From the cell containing the given text, extract its center point as [x, y] coordinate. 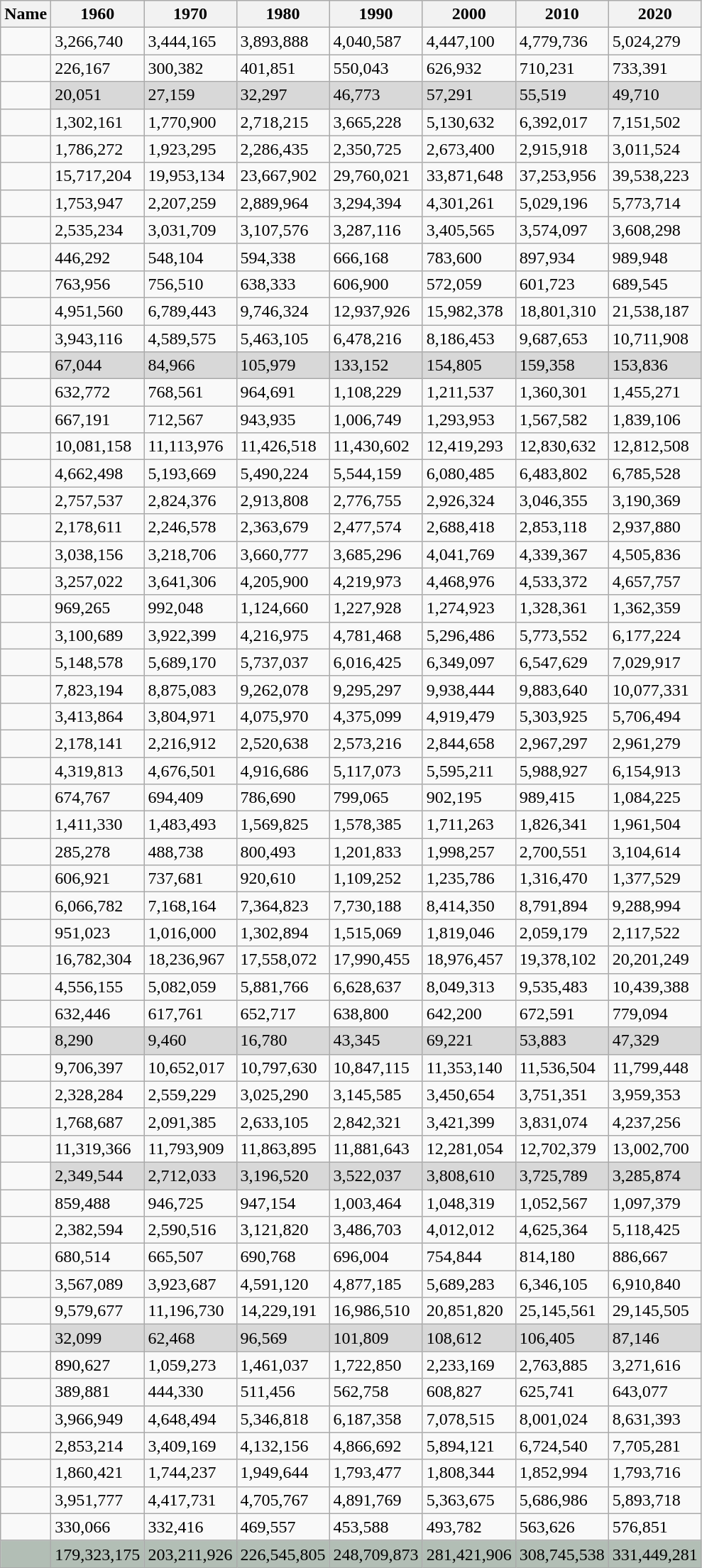
12,937,926 [376, 311]
226,545,805 [283, 1554]
4,132,156 [283, 1446]
2000 [468, 14]
1,360,301 [562, 393]
17,990,455 [376, 960]
2,059,179 [562, 933]
6,066,782 [98, 906]
3,100,689 [98, 635]
12,419,293 [468, 446]
1,108,229 [376, 393]
859,488 [98, 1203]
3,266,740 [98, 41]
105,979 [283, 366]
62,468 [190, 1338]
8,631,393 [654, 1419]
23,667,902 [283, 176]
3,121,820 [283, 1230]
9,288,994 [654, 906]
39,538,223 [654, 176]
6,724,540 [562, 1446]
601,723 [562, 284]
2,967,297 [562, 743]
1,826,341 [562, 825]
8,791,894 [562, 906]
446,292 [98, 257]
690,768 [283, 1257]
2,559,229 [190, 1095]
9,706,397 [98, 1068]
886,667 [654, 1257]
6,016,425 [376, 662]
3,966,949 [98, 1419]
594,338 [283, 257]
37,253,956 [562, 176]
5,303,925 [562, 716]
18,976,457 [468, 960]
969,265 [98, 608]
3,923,687 [190, 1284]
10,077,331 [654, 689]
5,148,578 [98, 662]
1,515,069 [376, 933]
3,409,169 [190, 1446]
2,382,594 [98, 1230]
9,295,297 [376, 689]
5,773,714 [654, 203]
69,221 [468, 1041]
20,051 [98, 95]
4,705,767 [283, 1500]
2,763,885 [562, 1365]
2,216,912 [190, 743]
1,793,477 [376, 1473]
11,426,518 [283, 446]
3,271,616 [654, 1365]
2,913,808 [283, 500]
1,461,037 [283, 1365]
2,178,141 [98, 743]
5,490,224 [283, 473]
4,916,686 [283, 770]
2,477,574 [376, 527]
4,041,769 [468, 554]
12,812,508 [654, 446]
25,145,561 [562, 1311]
1,302,161 [98, 122]
11,196,730 [190, 1311]
330,066 [98, 1527]
1990 [376, 14]
453,588 [376, 1527]
2,590,516 [190, 1230]
6,080,485 [468, 473]
989,415 [562, 798]
9,746,324 [283, 311]
5,988,927 [562, 770]
2,937,880 [654, 527]
5,082,059 [190, 987]
643,077 [654, 1392]
2,961,279 [654, 743]
562,758 [376, 1392]
3,145,585 [376, 1095]
84,966 [190, 366]
2,328,284 [98, 1095]
11,863,895 [283, 1148]
2,688,418 [468, 527]
20,851,820 [468, 1311]
3,025,290 [283, 1095]
763,956 [98, 284]
710,231 [562, 68]
4,891,769 [376, 1500]
606,921 [98, 879]
106,405 [562, 1338]
3,011,524 [654, 149]
11,799,448 [654, 1068]
1,819,046 [468, 933]
3,444,165 [190, 41]
737,681 [190, 879]
49,710 [654, 95]
2,350,725 [376, 149]
469,557 [283, 1527]
5,737,037 [283, 662]
8,001,024 [562, 1419]
947,154 [283, 1203]
672,591 [562, 1014]
1,786,272 [98, 149]
3,751,351 [562, 1095]
550,043 [376, 68]
248,709,873 [376, 1554]
6,910,840 [654, 1284]
5,193,669 [190, 473]
3,660,777 [283, 554]
2,853,214 [98, 1446]
9,460 [190, 1041]
6,478,216 [376, 339]
8,875,083 [190, 689]
308,745,538 [562, 1554]
7,168,164 [190, 906]
11,536,504 [562, 1068]
6,349,097 [468, 662]
2,776,755 [376, 500]
1,302,894 [283, 933]
3,421,399 [468, 1122]
5,686,986 [562, 1500]
2,915,918 [562, 149]
7,029,917 [654, 662]
6,789,443 [190, 311]
2,286,435 [283, 149]
5,346,818 [283, 1419]
1,211,537 [468, 393]
153,836 [654, 366]
2,349,544 [98, 1175]
3,413,864 [98, 716]
1,097,379 [654, 1203]
943,935 [283, 420]
989,948 [654, 257]
5,029,196 [562, 203]
2,700,551 [562, 852]
19,953,134 [190, 176]
689,545 [654, 284]
4,591,120 [283, 1284]
1,059,273 [190, 1365]
1,711,263 [468, 825]
10,652,017 [190, 1068]
2,926,324 [468, 500]
5,130,632 [468, 122]
331,449,281 [654, 1554]
608,827 [468, 1392]
2,844,658 [468, 743]
57,291 [468, 95]
444,330 [190, 1392]
1,328,361 [562, 608]
9,262,078 [283, 689]
3,725,789 [562, 1175]
6,346,105 [562, 1284]
7,730,188 [376, 906]
32,297 [283, 95]
1,567,582 [562, 420]
1,860,421 [98, 1473]
9,579,677 [98, 1311]
3,574,097 [562, 230]
179,323,175 [98, 1554]
1980 [283, 14]
1,998,257 [468, 852]
4,075,970 [283, 716]
680,514 [98, 1257]
226,167 [98, 68]
2,117,522 [654, 933]
2,853,118 [562, 527]
11,113,976 [190, 446]
2,363,679 [283, 527]
8,414,350 [468, 906]
3,567,089 [98, 1284]
1,003,464 [376, 1203]
2,246,578 [190, 527]
43,345 [376, 1041]
4,216,975 [283, 635]
4,237,256 [654, 1122]
14,229,191 [283, 1311]
6,154,913 [654, 770]
3,893,888 [283, 41]
1,227,928 [376, 608]
1,768,687 [98, 1122]
7,151,502 [654, 122]
5,773,552 [562, 635]
5,881,766 [283, 987]
1,852,994 [562, 1473]
4,877,185 [376, 1284]
33,871,648 [468, 176]
19,378,102 [562, 960]
5,544,159 [376, 473]
46,773 [376, 95]
96,569 [283, 1338]
2,757,537 [98, 500]
4,040,587 [376, 41]
4,205,900 [283, 581]
3,808,610 [468, 1175]
6,483,802 [562, 473]
563,626 [562, 1527]
4,589,575 [190, 339]
2,673,400 [468, 149]
1,483,493 [190, 825]
10,711,908 [654, 339]
1,274,923 [468, 608]
890,627 [98, 1365]
4,417,731 [190, 1500]
1,411,330 [98, 825]
281,421,906 [468, 1554]
12,702,379 [562, 1148]
5,296,486 [468, 635]
3,257,022 [98, 581]
642,200 [468, 1014]
4,468,976 [468, 581]
1,201,833 [376, 852]
2,207,259 [190, 203]
3,107,576 [283, 230]
800,493 [283, 852]
754,844 [468, 1257]
5,463,105 [283, 339]
4,779,736 [562, 41]
8,290 [98, 1041]
67,044 [98, 366]
11,793,909 [190, 1148]
3,665,228 [376, 122]
15,717,204 [98, 176]
799,065 [376, 798]
638,800 [376, 1014]
4,625,364 [562, 1230]
576,851 [654, 1527]
133,152 [376, 366]
7,823,194 [98, 689]
16,986,510 [376, 1311]
3,450,654 [468, 1095]
332,416 [190, 1527]
5,117,073 [376, 770]
4,648,494 [190, 1419]
5,118,425 [654, 1230]
548,104 [190, 257]
2,842,321 [376, 1122]
2,091,385 [190, 1122]
3,196,520 [283, 1175]
4,505,836 [654, 554]
3,522,037 [376, 1175]
3,287,116 [376, 230]
1,316,470 [562, 879]
2,889,964 [283, 203]
2,633,105 [283, 1122]
29,760,021 [376, 176]
18,801,310 [562, 311]
1,109,252 [376, 879]
2,824,376 [190, 500]
5,689,283 [468, 1284]
6,177,224 [654, 635]
638,333 [283, 284]
4,657,757 [654, 581]
53,883 [562, 1041]
4,662,498 [98, 473]
897,934 [562, 257]
1,048,319 [468, 1203]
1,016,000 [190, 933]
3,804,971 [190, 716]
3,031,709 [190, 230]
1,377,529 [654, 879]
11,881,643 [376, 1148]
964,691 [283, 393]
1,052,567 [562, 1203]
4,375,099 [376, 716]
8,049,313 [468, 987]
946,725 [190, 1203]
5,024,279 [654, 41]
3,943,116 [98, 339]
1,949,644 [283, 1473]
786,690 [283, 798]
27,159 [190, 95]
389,881 [98, 1392]
2,178,611 [98, 527]
16,780 [283, 1041]
17,558,072 [283, 960]
1,006,749 [376, 420]
1,793,716 [654, 1473]
3,104,614 [654, 852]
10,797,630 [283, 1068]
1,770,900 [190, 122]
756,510 [190, 284]
4,951,560 [98, 311]
5,595,211 [468, 770]
10,847,115 [376, 1068]
920,610 [283, 879]
55,519 [562, 95]
4,447,100 [468, 41]
108,612 [468, 1338]
606,900 [376, 284]
6,628,637 [376, 987]
2,520,638 [283, 743]
1,124,660 [283, 608]
3,405,565 [468, 230]
1,722,850 [376, 1365]
Name [26, 14]
20,201,249 [654, 960]
572,059 [468, 284]
783,600 [468, 257]
493,782 [468, 1527]
3,641,306 [190, 581]
3,959,353 [654, 1095]
2,535,234 [98, 230]
7,078,515 [468, 1419]
101,809 [376, 1338]
3,685,296 [376, 554]
87,146 [654, 1338]
814,180 [562, 1257]
47,329 [654, 1041]
1,961,504 [654, 825]
2010 [562, 14]
1,084,225 [654, 798]
696,004 [376, 1257]
2,573,216 [376, 743]
667,191 [98, 420]
21,538,187 [654, 311]
6,187,358 [376, 1419]
401,851 [283, 68]
5,706,494 [654, 716]
4,219,973 [376, 581]
5,893,718 [654, 1500]
4,676,501 [190, 770]
4,866,692 [376, 1446]
9,938,444 [468, 689]
1,569,825 [283, 825]
9,687,653 [562, 339]
15,982,378 [468, 311]
6,392,017 [562, 122]
1960 [98, 14]
632,772 [98, 393]
3,285,874 [654, 1175]
29,145,505 [654, 1311]
1,808,344 [468, 1473]
7,364,823 [283, 906]
3,038,156 [98, 554]
1,923,295 [190, 149]
10,081,158 [98, 446]
625,741 [562, 1392]
9,883,640 [562, 689]
2020 [654, 14]
3,294,394 [376, 203]
779,094 [654, 1014]
8,186,453 [468, 339]
665,507 [190, 1257]
285,278 [98, 852]
768,561 [190, 393]
902,195 [468, 798]
511,456 [283, 1392]
4,012,012 [468, 1230]
3,922,399 [190, 635]
3,046,355 [562, 500]
1970 [190, 14]
632,446 [98, 1014]
12,281,054 [468, 1148]
18,236,967 [190, 960]
1,839,106 [654, 420]
5,363,675 [468, 1500]
617,761 [190, 1014]
32,099 [98, 1338]
3,951,777 [98, 1500]
951,023 [98, 933]
694,409 [190, 798]
1,235,786 [468, 879]
10,439,388 [654, 987]
2,718,215 [283, 122]
666,168 [376, 257]
3,486,703 [376, 1230]
1,744,237 [190, 1473]
2,712,033 [190, 1175]
4,339,367 [562, 554]
3,218,706 [190, 554]
5,894,121 [468, 1446]
159,358 [562, 366]
712,567 [190, 420]
5,689,170 [190, 662]
992,048 [190, 608]
3,608,298 [654, 230]
3,190,369 [654, 500]
7,705,281 [654, 1446]
4,919,479 [468, 716]
1,293,953 [468, 420]
9,535,483 [562, 987]
16,782,304 [98, 960]
13,002,700 [654, 1148]
4,301,261 [468, 203]
4,556,155 [98, 987]
1,455,271 [654, 393]
6,547,629 [562, 662]
626,932 [468, 68]
674,767 [98, 798]
1,753,947 [98, 203]
11,430,602 [376, 446]
4,533,372 [562, 581]
203,211,926 [190, 1554]
300,382 [190, 68]
11,353,140 [468, 1068]
4,781,468 [376, 635]
11,319,366 [98, 1148]
733,391 [654, 68]
12,830,632 [562, 446]
1,578,385 [376, 825]
2,233,169 [468, 1365]
1,362,359 [654, 608]
6,785,528 [654, 473]
488,738 [190, 852]
154,805 [468, 366]
3,831,074 [562, 1122]
652,717 [283, 1014]
4,319,813 [98, 770]
